Output the (X, Y) coordinate of the center of the cell containing the given text.  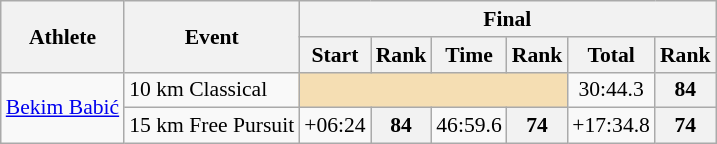
Athlete (62, 36)
30:44.3 (611, 90)
Start (334, 55)
Total (611, 55)
Bekim Babić (62, 108)
46:59.6 (468, 126)
Final (507, 19)
Event (212, 36)
+17:34.8 (611, 126)
Time (468, 55)
10 km Classical (212, 90)
+06:24 (334, 126)
15 km Free Pursuit (212, 126)
